Locate the cell with the specified text and output its (X, Y) center coordinate. 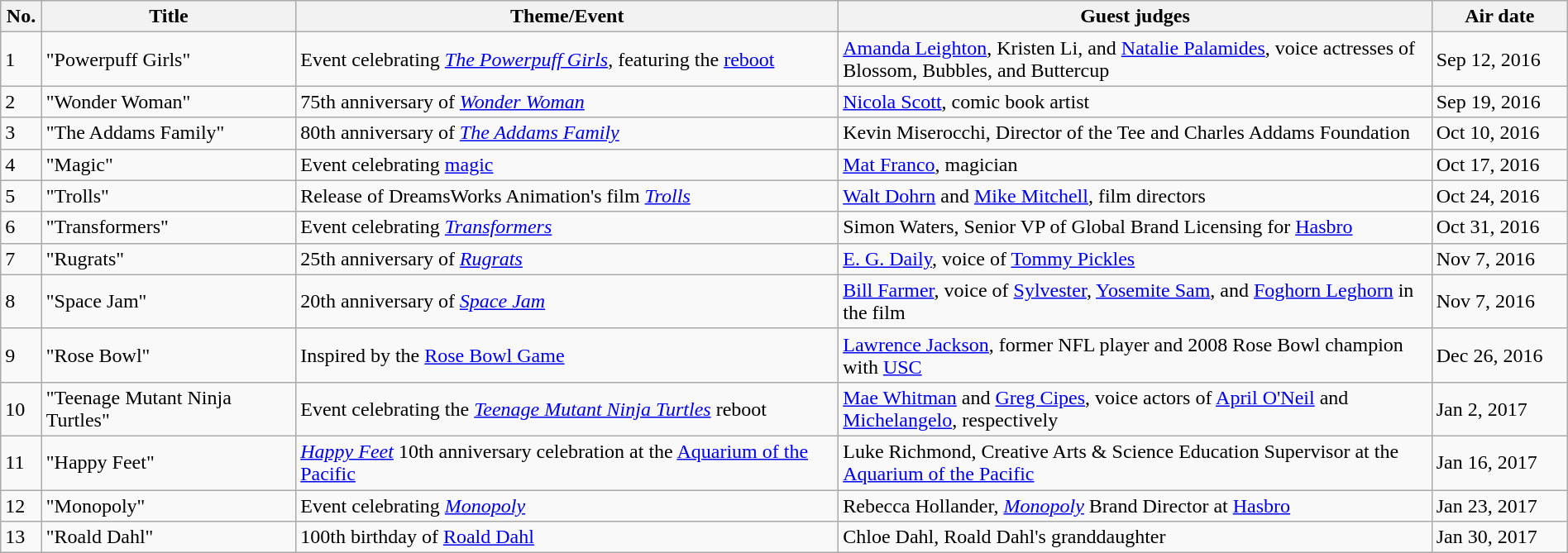
Event celebrating The Powerpuff Girls, featuring the reboot (567, 60)
80th anniversary of The Addams Family (567, 133)
Rebecca Hollander, Monopoly Brand Director at Hasbro (1135, 505)
Event celebrating magic (567, 164)
Jan 2, 2017 (1499, 408)
Jan 23, 2017 (1499, 505)
13 (22, 537)
11 (22, 463)
Nicola Scott, comic book artist (1135, 102)
Jan 30, 2017 (1499, 537)
10 (22, 408)
"Rose Bowl" (169, 355)
5 (22, 196)
Mat Franco, magician (1135, 164)
"Space Jam" (169, 301)
Guest judges (1135, 17)
Chloe Dahl, Roald Dahl's granddaughter (1135, 537)
7 (22, 259)
2 (22, 102)
100th birthday of Roald Dahl (567, 537)
Walt Dohrn and Mike Mitchell, film directors (1135, 196)
No. (22, 17)
"Monopoly" (169, 505)
Event celebrating Transformers (567, 227)
25th anniversary of Rugrats (567, 259)
Luke Richmond, Creative Arts & Science Education Supervisor at the Aquarium of the Pacific (1135, 463)
Bill Farmer, voice of Sylvester, Yosemite Sam, and Foghorn Leghorn in the film (1135, 301)
Simon Waters, Senior VP of Global Brand Licensing for Hasbro (1135, 227)
Oct 31, 2016 (1499, 227)
E. G. Daily, voice of Tommy Pickles (1135, 259)
Air date (1499, 17)
"Powerpuff Girls" (169, 60)
Dec 26, 2016 (1499, 355)
Release of DreamsWorks Animation's film Trolls (567, 196)
"Transformers" (169, 227)
Lawrence Jackson, former NFL player and 2008 Rose Bowl champion with USC (1135, 355)
8 (22, 301)
20th anniversary of Space Jam (567, 301)
Oct 10, 2016 (1499, 133)
Sep 19, 2016 (1499, 102)
75th anniversary of Wonder Woman (567, 102)
Inspired by the Rose Bowl Game (567, 355)
"Rugrats" (169, 259)
"Wonder Woman" (169, 102)
Kevin Miserocchi, Director of the Tee and Charles Addams Foundation (1135, 133)
"The Addams Family" (169, 133)
12 (22, 505)
"Teenage Mutant Ninja Turtles" (169, 408)
"Roald Dahl" (169, 537)
Title (169, 17)
Event celebrating the Teenage Mutant Ninja Turtles reboot (567, 408)
3 (22, 133)
6 (22, 227)
Amanda Leighton, Kristen Li, and Natalie Palamides, voice actresses of Blossom, Bubbles, and Buttercup (1135, 60)
Jan 16, 2017 (1499, 463)
"Trolls" (169, 196)
Theme/Event (567, 17)
Oct 24, 2016 (1499, 196)
1 (22, 60)
Event celebrating Monopoly (567, 505)
"Happy Feet" (169, 463)
4 (22, 164)
Mae Whitman and Greg Cipes, voice actors of April O'Neil and Michelangelo, respectively (1135, 408)
9 (22, 355)
Sep 12, 2016 (1499, 60)
Oct 17, 2016 (1499, 164)
Happy Feet 10th anniversary celebration at the Aquarium of the Pacific (567, 463)
"Magic" (169, 164)
